Detect which cell encompasses the target text, then output its (x, y) center coordinate. 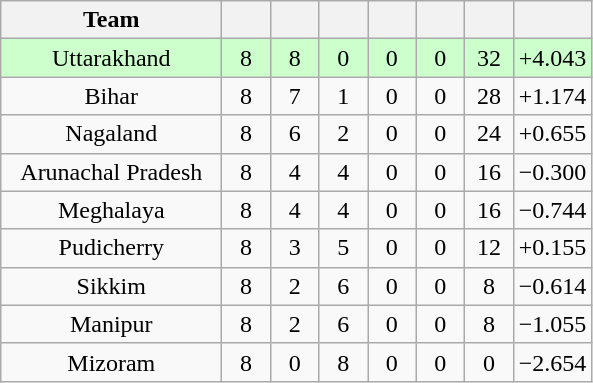
−0.614 (552, 286)
Bihar (112, 96)
Sikkim (112, 286)
Uttarakhand (112, 58)
12 (490, 248)
+4.043 (552, 58)
+0.155 (552, 248)
−0.744 (552, 210)
+0.655 (552, 134)
Arunachal Pradesh (112, 172)
−0.300 (552, 172)
Nagaland (112, 134)
Pudicherry (112, 248)
7 (294, 96)
3 (294, 248)
24 (490, 134)
−1.055 (552, 324)
Meghalaya (112, 210)
−2.654 (552, 362)
32 (490, 58)
28 (490, 96)
Manipur (112, 324)
5 (344, 248)
Mizoram (112, 362)
Team (112, 20)
1 (344, 96)
+1.174 (552, 96)
